Scan for the cell matching the given text and deliver its (x, y) coordinate at center. 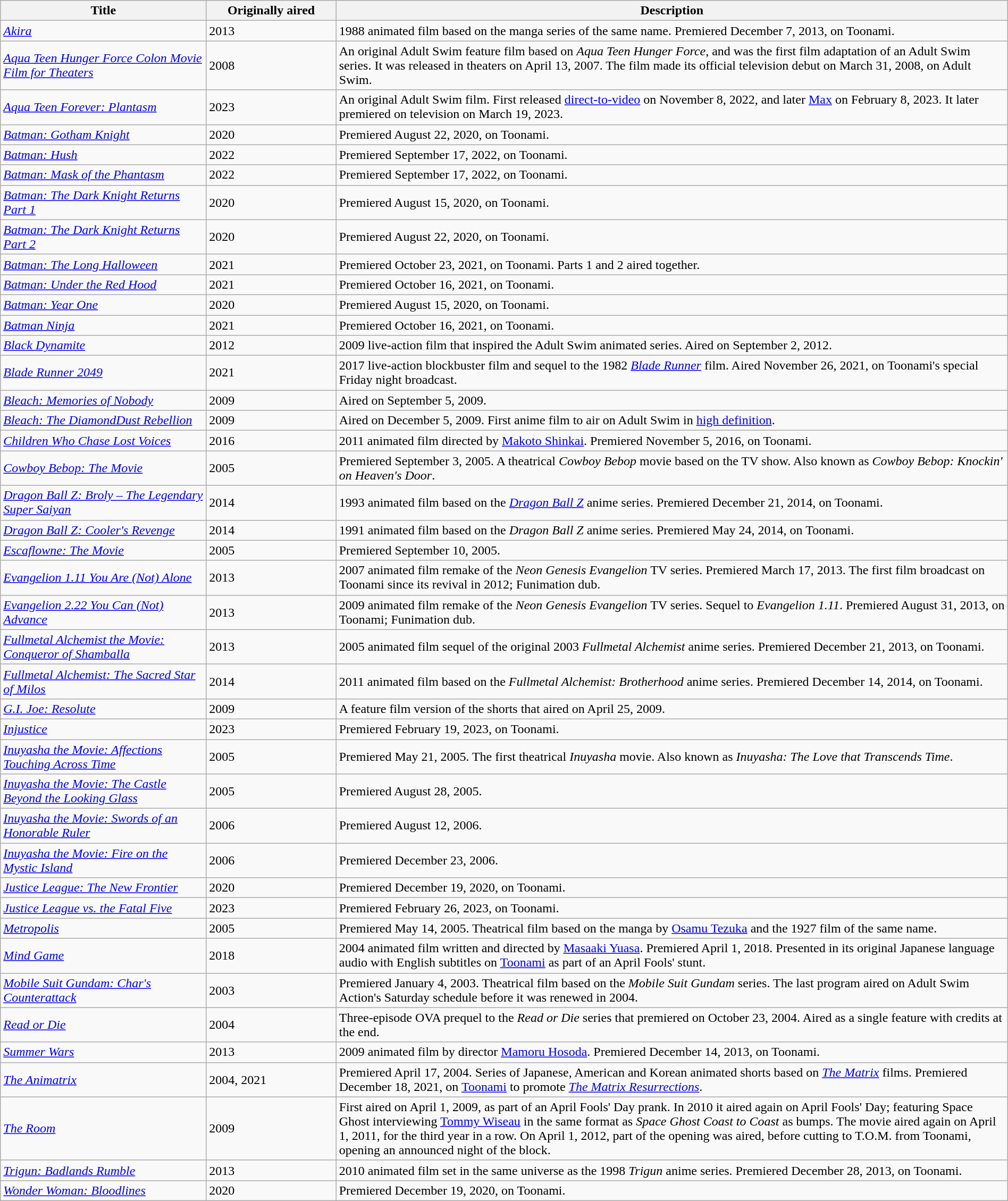
Originally aired (271, 11)
Children Who Chase Lost Voices (103, 441)
Blade Runner 2049 (103, 373)
Aired on December 5, 2009. First anime film to air on Adult Swim in high definition. (672, 421)
1988 animated film based on the manga series of the same name. Premiered December 7, 2013, on Toonami. (672, 31)
Evangelion 1.11 You Are (Not) Alone (103, 577)
Title (103, 11)
Inuyasha the Movie: Swords of an Honorable Ruler (103, 826)
2004, 2021 (271, 1079)
Inuyasha the Movie: Affections Touching Across Time (103, 756)
Batman: Hush (103, 155)
The Room (103, 1128)
Justice League vs. the Fatal Five (103, 908)
Dragon Ball Z: Broly – The Legendary Super Saiyan (103, 503)
2008 (271, 65)
Bleach: Memories of Nobody (103, 400)
Premiered February 26, 2023, on Toonami. (672, 908)
Inuyasha the Movie: Fire on the Mystic Island (103, 860)
Aired on September 5, 2009. (672, 400)
Summer Wars (103, 1052)
2004 (271, 1025)
2009 live-action film that inspired the Adult Swim animated series. Aired on September 2, 2012. (672, 346)
Batman: Gotham Knight (103, 135)
2017 live-action blockbuster film and sequel to the 1982 Blade Runner film. Aired November 26, 2021, on Toonami's special Friday night broadcast. (672, 373)
Premiered February 19, 2023, on Toonami. (672, 729)
2003 (271, 990)
Cowboy Bebop: The Movie (103, 468)
G.I. Joe: Resolute (103, 709)
Aqua Teen Forever: Plantasm (103, 107)
2018 (271, 956)
Premiered May 14, 2005. Theatrical film based on the manga by Osamu Tezuka and the 1927 film of the same name. (672, 928)
Mobile Suit Gundam: Char's Counterattack (103, 990)
1993 animated film based on the Dragon Ball Z anime series. Premiered December 21, 2014, on Toonami. (672, 503)
Premiered August 28, 2005. (672, 791)
2011 animated film directed by Makoto Shinkai. Premiered November 5, 2016, on Toonami. (672, 441)
Batman: Under the Red Hood (103, 284)
Escaflowne: The Movie (103, 550)
Batman: Year One (103, 305)
Evangelion 2.22 You Can (Not) Advance (103, 612)
2016 (271, 441)
Akira (103, 31)
Wonder Woman: Bloodlines (103, 1190)
Inuyasha the Movie: The Castle Beyond the Looking Glass (103, 791)
Fullmetal Alchemist: The Sacred Star of Milos (103, 682)
Premiered August 12, 2006. (672, 826)
2009 animated film by director Mamoru Hosoda. Premiered December 14, 2013, on Toonami. (672, 1052)
Aqua Teen Hunger Force Colon Movie Film for Theaters (103, 65)
Read or Die (103, 1025)
Metropolis (103, 928)
Black Dynamite (103, 346)
Batman: The Dark Knight Returns Part 2 (103, 237)
Description (672, 11)
Dragon Ball Z: Cooler's Revenge (103, 530)
Premiered December 23, 2006. (672, 860)
Injustice (103, 729)
Three-episode OVA prequel to the Read or Die series that premiered on October 23, 2004. Aired as a single feature with credits at the end. (672, 1025)
Trigun: Badlands Rumble (103, 1170)
Premiered May 21, 2005. The first theatrical Inuyasha movie. Also known as Inuyasha: The Love that Transcends Time. (672, 756)
2012 (271, 346)
Premiered October 23, 2021, on Toonami. Parts 1 and 2 aired together. (672, 264)
A feature film version of the shorts that aired on April 25, 2009. (672, 709)
Mind Game (103, 956)
Premiered September 10, 2005. (672, 550)
Justice League: The New Frontier (103, 888)
Premiered September 3, 2005. A theatrical Cowboy Bebop movie based on the TV show. Also known as Cowboy Bebop: Knockin' on Heaven's Door. (672, 468)
2011 animated film based on the Fullmetal Alchemist: Brotherhood anime series. Premiered December 14, 2014, on Toonami. (672, 682)
Bleach: The DiamondDust Rebellion (103, 421)
2010 animated film set in the same universe as the 1998 Trigun anime series. Premiered December 28, 2013, on Toonami. (672, 1170)
Batman: The Dark Knight Returns Part 1 (103, 202)
Batman Ninja (103, 325)
Batman: Mask of the Phantasm (103, 175)
The Animatrix (103, 1079)
2009 animated film remake of the Neon Genesis Evangelion TV series. Sequel to Evangelion 1.11. Premiered August 31, 2013, on Toonami; Funimation dub. (672, 612)
2005 animated film sequel of the original 2003 Fullmetal Alchemist anime series. Premiered December 21, 2013, on Toonami. (672, 646)
Batman: The Long Halloween (103, 264)
Fullmetal Alchemist the Movie: Conqueror of Shamballa (103, 646)
1991 animated film based on the Dragon Ball Z anime series. Premiered May 24, 2014, on Toonami. (672, 530)
